Output the [X, Y] coordinate of the center of the cell containing the given text.  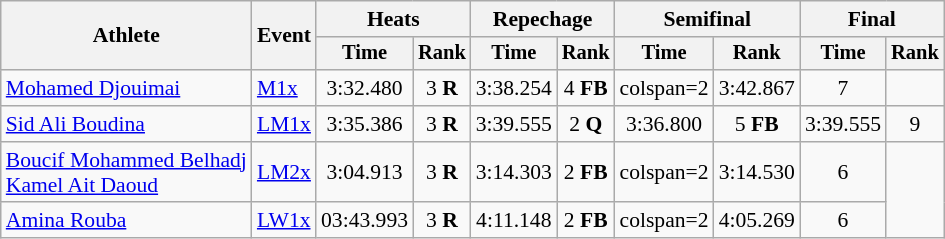
3:38.254 [514, 88]
3:35.386 [364, 124]
LW1x [284, 221]
4 FB [586, 88]
Final [872, 19]
3:14.303 [514, 172]
Sid Ali Boudina [126, 124]
Boucif Mohammed BelhadjKamel Ait Daoud [126, 172]
LM1x [284, 124]
3:42.867 [757, 88]
2 Q [586, 124]
Mohamed Djouimai [126, 88]
Athlete [126, 36]
Semifinal [708, 19]
Heats [394, 19]
9 [915, 124]
Repechage [543, 19]
3:14.530 [757, 172]
3:32.480 [364, 88]
03:43.993 [364, 221]
3:04.913 [364, 172]
5 FB [757, 124]
4:11.148 [514, 221]
M1x [284, 88]
Event [284, 36]
4:05.269 [757, 221]
Amina Rouba [126, 221]
3:36.800 [664, 124]
LM2x [284, 172]
7 [843, 88]
